Locate the cell with the specified text and output its (x, y) center coordinate. 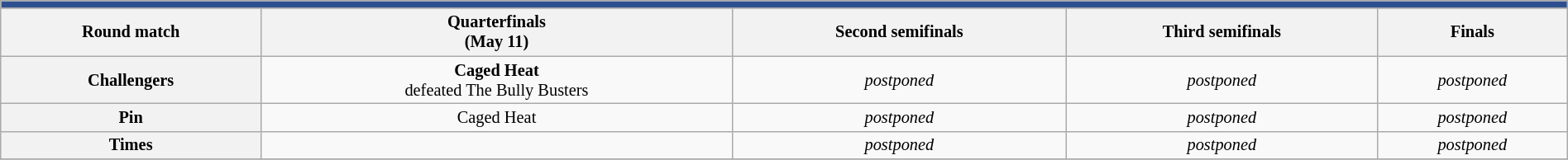
Caged Heat defeated The Bully Busters (497, 80)
Second semifinals (899, 32)
Third semifinals (1221, 32)
Caged Heat (497, 117)
Round match (131, 32)
Quarterfinals(May 11) (497, 32)
Pin (131, 117)
Finals (1472, 32)
Times (131, 145)
Challengers (131, 80)
